Extract the [x, y] coordinate from the center of the cell holding the provided text.  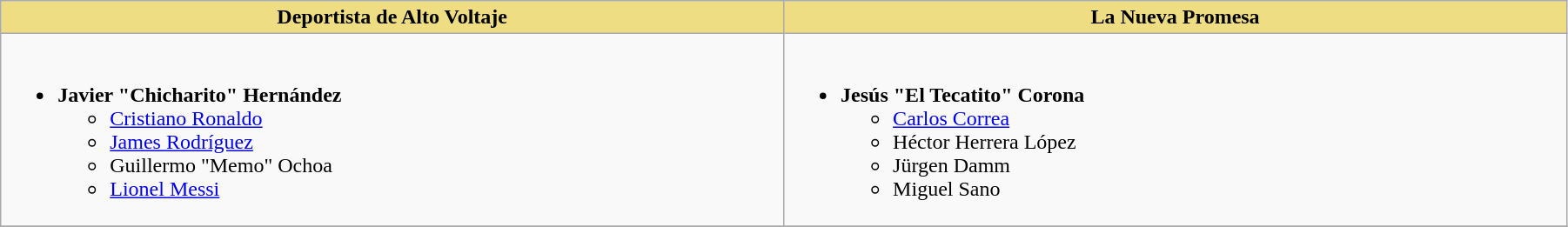
La Nueva Promesa [1176, 17]
Jesús "El Tecatito" CoronaCarlos CorreaHéctor Herrera LópezJürgen DammMiguel Sano [1176, 130]
Javier "Chicharito" HernándezCristiano RonaldoJames RodríguezGuillermo "Memo" OchoaLionel Messi [392, 130]
Deportista de Alto Voltaje [392, 17]
